For the text-containing cell, return its midpoint in (x, y) coordinate format. 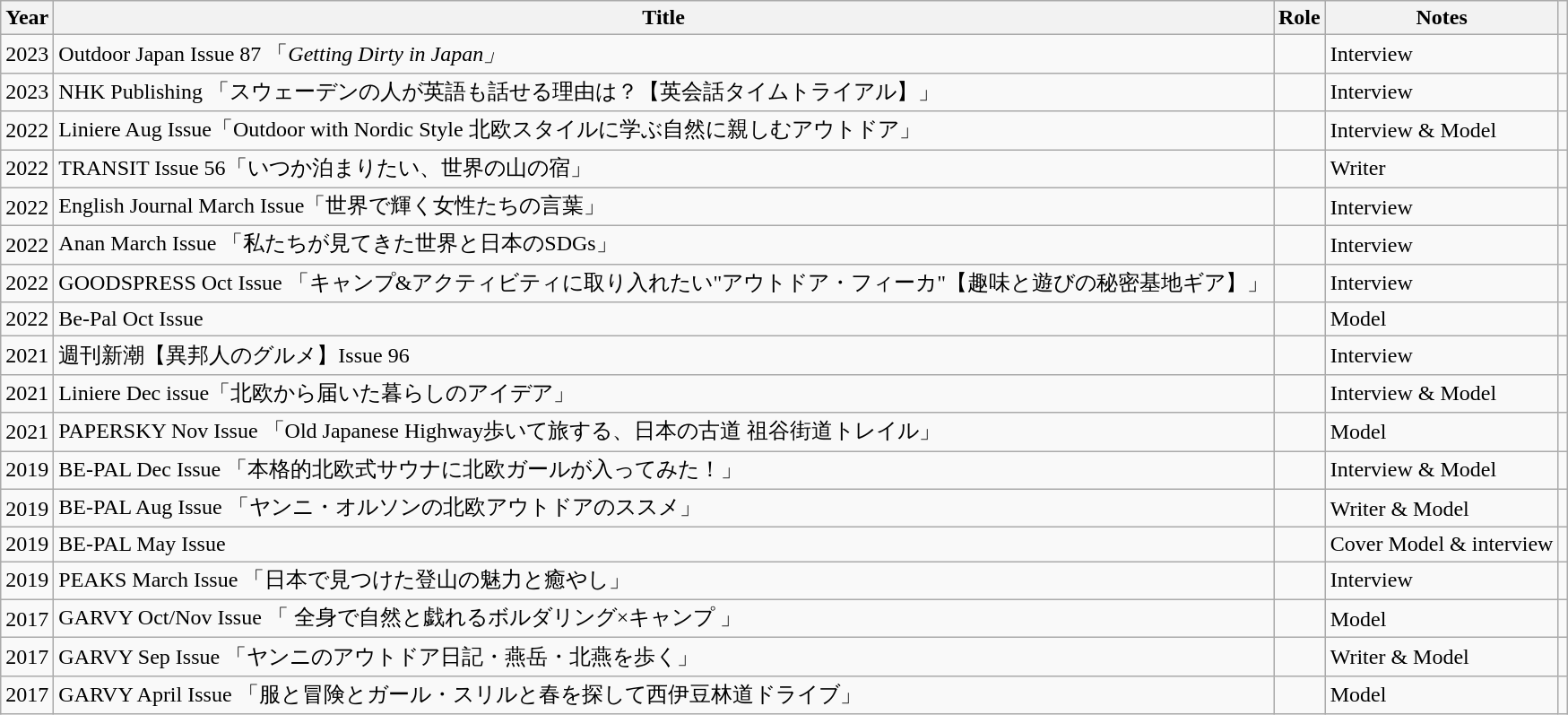
Outdoor Japan Issue 87 「Getting Dirty in Japan」 (663, 54)
週刊新潮【異邦人のグルメ】Issue 96 (663, 355)
Anan March Issue 「私たちが見てきた世界と日本のSDGs」 (663, 246)
TRANSIT Issue 56「いつか泊まりたい、世界の山の宿」 (663, 169)
BE-PAL Aug Issue 「ヤンニ・オルソンの北欧アウトドアのススメ」 (663, 508)
Title (663, 18)
Cover Model & interview (1442, 545)
Liniere Aug Issue「Outdoor with Nordic Style 北欧スタイルに学ぶ自然に親しむアウトドア」 (663, 131)
English Journal March Issue「世界で輝く女性たちの言葉」 (663, 206)
BE-PAL May Issue (663, 545)
Be-Pal Oct Issue (663, 319)
GOODSPRESS Oct Issue 「キャンプ&アクティビティに取り入れたい"アウトドア・フィーカ"【趣味と遊びの秘密基地ギア】」 (663, 283)
Year (27, 18)
Role (1299, 18)
GARVY Sep Issue 「ヤンニのアウトドア日記・燕岳・北燕を歩く」 (663, 657)
Notes (1442, 18)
BE-PAL Dec Issue 「本格的北欧式サウナに北欧ガールが入ってみた！」 (663, 470)
Liniere Dec issue「北欧から届いた暮らしのアイデア」 (663, 393)
GARVY Oct/Nov Issue 「 全身で自然と戯れるボルダリング×キャンプ 」 (663, 619)
NHK Publishing 「スウェーデンの人が英語も話せる理由は？【英会話タイムトライアル】」 (663, 92)
PEAKS March Issue 「日本で見つけた登山の魅力と癒やし」 (663, 581)
GARVY April Issue 「服と冒険とガール・スリルと春を探して西伊豆林道ドライブ」 (663, 694)
Writer (1442, 169)
PAPERSKY Nov Issue 「Old Japanese Highway歩いて旅する、日本の古道 祖谷街道トレイル」 (663, 432)
